Detect which cell encompasses the target text, then output its (x, y) center coordinate. 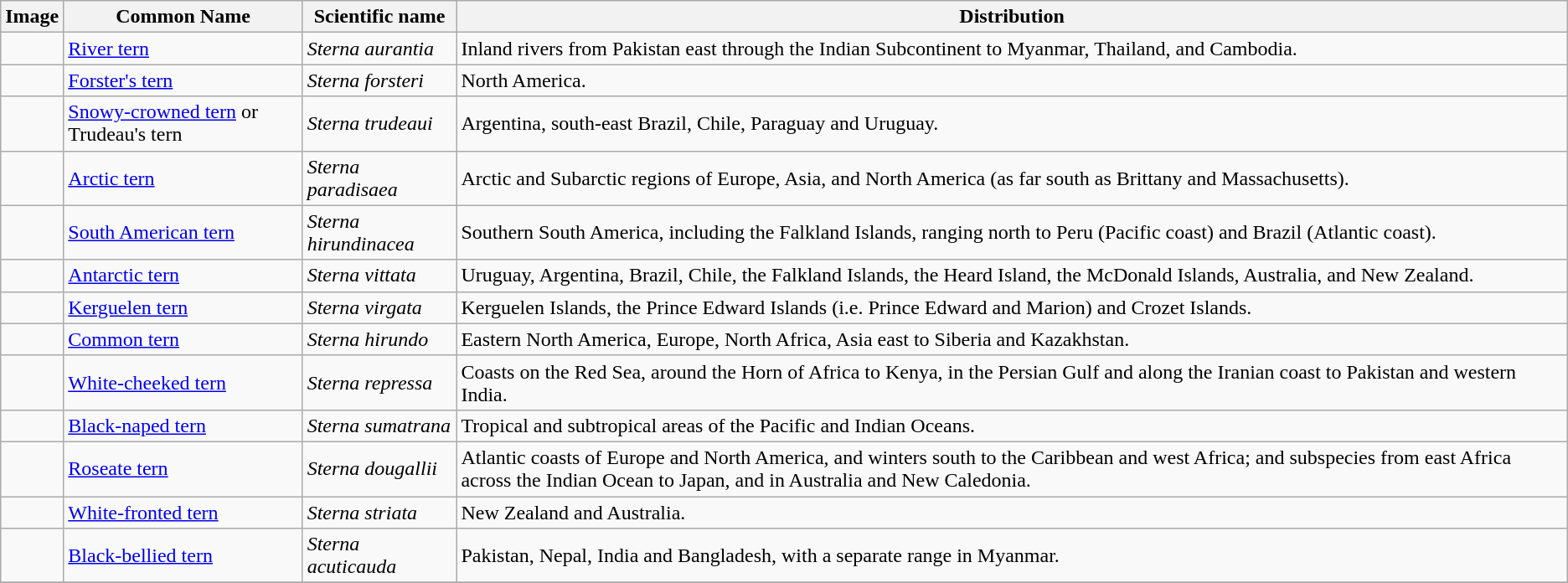
Sterna virgata (379, 307)
Image (32, 17)
Antarctic tern (183, 276)
Common Name (183, 17)
Kerguelen tern (183, 307)
Arctic tern (183, 178)
Black-naped tern (183, 426)
Sterna paradisaea (379, 178)
Distribution (1012, 17)
Kerguelen Islands, the Prince Edward Islands (i.e. Prince Edward and Marion) and Crozet Islands. (1012, 307)
Forster's tern (183, 80)
Sterna trudeaui (379, 124)
White-fronted tern (183, 512)
Sterna sumatrana (379, 426)
Inland rivers from Pakistan east through the Indian Subcontinent to Myanmar, Thailand, and Cambodia. (1012, 49)
North America. (1012, 80)
Pakistan, Nepal, India and Bangladesh, with a separate range in Myanmar. (1012, 556)
Uruguay, Argentina, Brazil, Chile, the Falkland Islands, the Heard Island, the McDonald Islands, Australia, and New Zealand. (1012, 276)
Sterna hirundinacea (379, 233)
Snowy-crowned tern or Trudeau's tern (183, 124)
Sterna acuticauda (379, 556)
Sterna striata (379, 512)
Southern South America, including the Falkland Islands, ranging north to Peru (Pacific coast) and Brazil (Atlantic coast). (1012, 233)
Sterna aurantia (379, 49)
White-cheeked tern (183, 382)
South American tern (183, 233)
Sterna vittata (379, 276)
Roseate tern (183, 469)
Argentina, south-east Brazil, Chile, Paraguay and Uruguay. (1012, 124)
Scientific name (379, 17)
Black-bellied tern (183, 556)
Sterna forsteri (379, 80)
Coasts on the Red Sea, around the Horn of Africa to Kenya, in the Persian Gulf and along the Iranian coast to Pakistan and western India. (1012, 382)
Sterna repressa (379, 382)
New Zealand and Australia. (1012, 512)
Eastern North America, Europe, North Africa, Asia east to Siberia and Kazakhstan. (1012, 339)
River tern (183, 49)
Sterna hirundo (379, 339)
Arctic and Subarctic regions of Europe, Asia, and North America (as far south as Brittany and Massachusetts). (1012, 178)
Tropical and subtropical areas of the Pacific and Indian Oceans. (1012, 426)
Sterna dougallii (379, 469)
Common tern (183, 339)
